Capture the cell that displays the provided text and extract its [x, y] central coordinate. 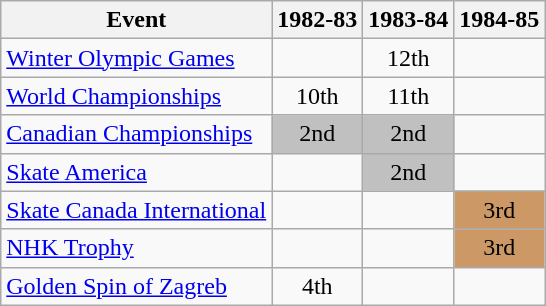
Winter Olympic Games [136, 58]
Golden Spin of Zagreb [136, 286]
Skate Canada International [136, 210]
1984-85 [500, 20]
Skate America [136, 172]
4th [318, 286]
World Championships [136, 96]
NHK Trophy [136, 248]
12th [408, 58]
1982-83 [318, 20]
Canadian Championships [136, 134]
Event [136, 20]
1983-84 [408, 20]
11th [408, 96]
10th [318, 96]
